Find where the given text appears and provide that cell's center as (X, Y) coordinate. 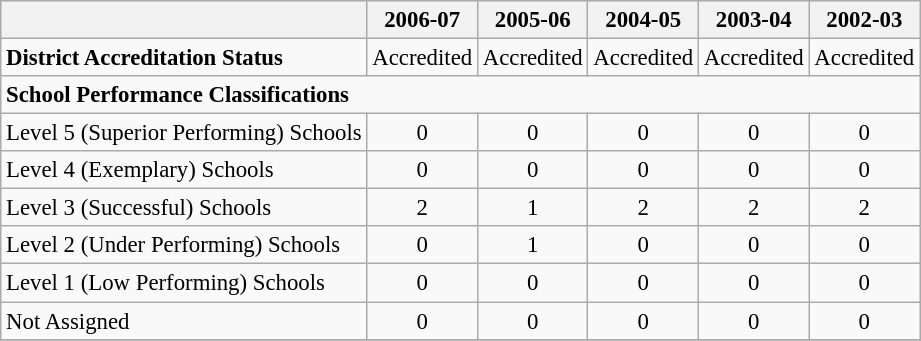
2002-03 (864, 20)
Level 4 (Exemplary) Schools (184, 170)
Level 5 (Superior Performing) Schools (184, 133)
2006-07 (422, 20)
Level 1 (Low Performing) Schools (184, 283)
Level 2 (Under Performing) Schools (184, 245)
District Accreditation Status (184, 58)
2004-05 (644, 20)
Not Assigned (184, 321)
2003-04 (754, 20)
2005-06 (532, 20)
School Performance Classifications (460, 95)
Level 3 (Successful) Schools (184, 208)
